Find where the given text appears and provide that cell's center as [X, Y] coordinate. 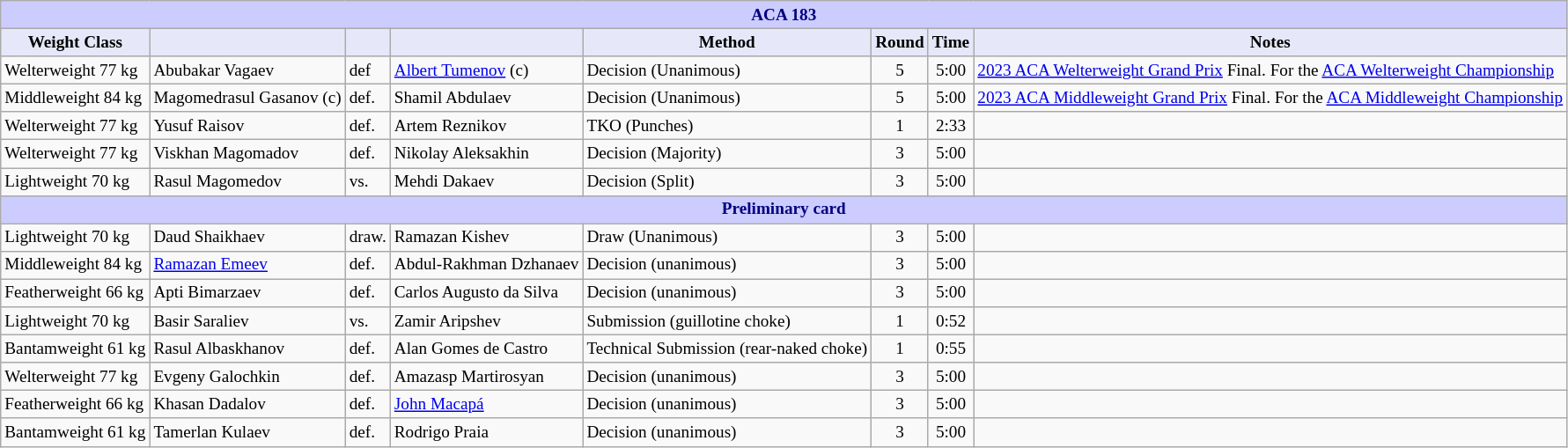
Zamir Aripshev [486, 321]
Nikolay Aleksakhin [486, 154]
2:33 [951, 126]
Abdul-Rakhman Dzhanaev [486, 265]
John Macapá [486, 405]
Submission (guillotine choke) [727, 321]
Khasan Dadalov [247, 405]
Round [900, 42]
Apti Bimarzaev [247, 293]
Notes [1270, 42]
ACA 183 [784, 15]
Rasul Albaskhanov [247, 349]
draw. [368, 238]
Rasul Magomedov [247, 181]
Magomedrasul Gasanov (c) [247, 98]
Ramazan Kishev [486, 238]
Yusuf Raisov [247, 126]
2023 ACA Welterweight Grand Prix Final. For the ACA Welterweight Championship [1270, 70]
Decision (Majority) [727, 154]
Preliminary card [784, 209]
Weight Class [76, 42]
0:55 [951, 349]
TKO (Punches) [727, 126]
Basir Saraliev [247, 321]
Albert Tumenov (c) [486, 70]
Amazasp Martirosyan [486, 377]
Rodrigo Praia [486, 432]
Decision (Split) [727, 181]
Time [951, 42]
Alan Gomes de Castro [486, 349]
Carlos Augusto da Silva [486, 293]
Ramazan Emeev [247, 265]
Tamerlan Kulaev [247, 432]
Draw (Unanimous) [727, 238]
Abubakar Vagaev [247, 70]
Technical Submission (rear-naked choke) [727, 349]
0:52 [951, 321]
Viskhan Magomadov [247, 154]
Mehdi Dakaev [486, 181]
Artem Reznikov [486, 126]
Method [727, 42]
def [368, 70]
Daud Shaikhaev [247, 238]
Shamil Abdulaev [486, 98]
2023 ACA Middleweight Grand Prix Final. For the ACA Middleweight Championship [1270, 98]
Evgeny Galochkin [247, 377]
